Identify which cell holds the provided text, then report its [X, Y] central coordinate. 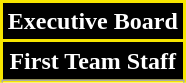
Executive Board [94, 22]
First Team Staff [94, 61]
